Find where the given text appears and provide that cell's center as (x, y) coordinate. 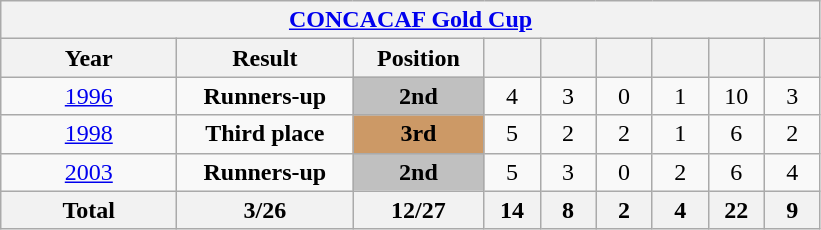
2003 (89, 172)
10 (736, 96)
1998 (89, 134)
Position (418, 58)
Third place (265, 134)
22 (736, 210)
Total (89, 210)
14 (512, 210)
CONCACAF Gold Cup (411, 20)
12/27 (418, 210)
Result (265, 58)
9 (792, 210)
3/26 (265, 210)
8 (568, 210)
1996 (89, 96)
Year (89, 58)
3rd (418, 134)
